Detect which cell encompasses the target text, then output its (X, Y) center coordinate. 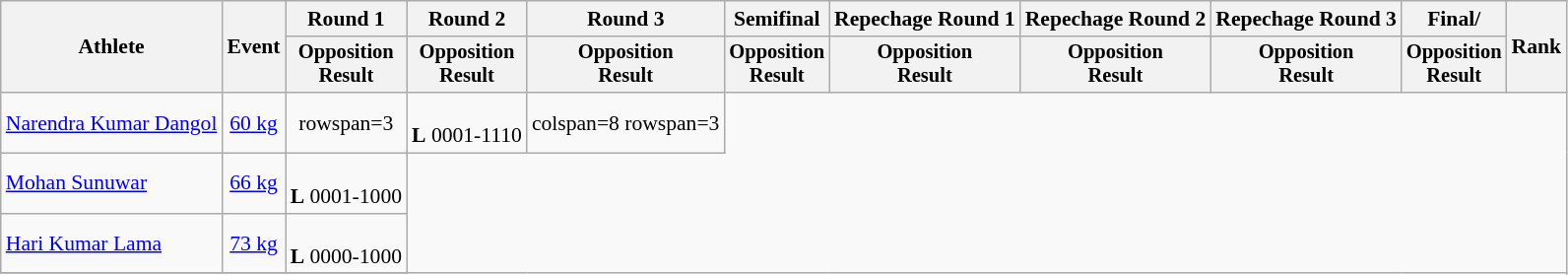
Repechage Round 3 (1306, 19)
Round 3 (626, 19)
Repechage Round 1 (925, 19)
Athlete (112, 47)
66 kg (253, 183)
L 0001-1110 (467, 122)
Semifinal (776, 19)
Final/ (1454, 19)
L 0000-1000 (347, 244)
60 kg (253, 122)
Rank (1536, 47)
73 kg (253, 244)
colspan=8 rowspan=3 (626, 122)
Round 1 (347, 19)
rowspan=3 (347, 122)
L 0001-1000 (347, 183)
Event (253, 47)
Hari Kumar Lama (112, 244)
Repechage Round 2 (1116, 19)
Round 2 (467, 19)
Narendra Kumar Dangol (112, 122)
Mohan Sunuwar (112, 183)
